Scan for the cell matching the given text and deliver its (x, y) coordinate at center. 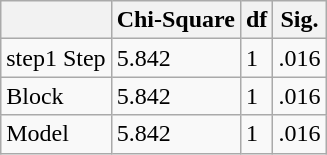
df (256, 20)
Model (56, 134)
Chi-Square (176, 20)
step1 Step (56, 58)
Block (56, 96)
Sig. (300, 20)
